For the text-containing cell, return its midpoint in (x, y) coordinate format. 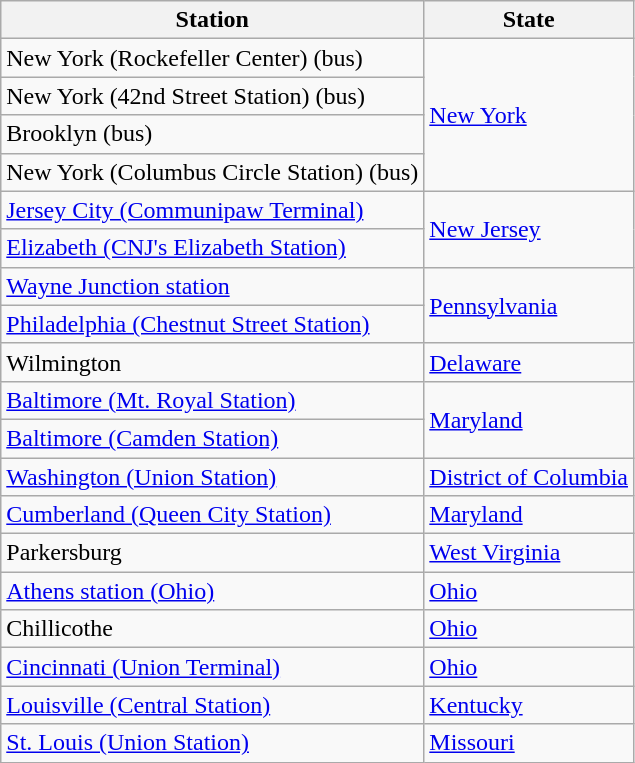
Chillicothe (212, 629)
Baltimore (Mt. Royal Station) (212, 400)
Parkersburg (212, 553)
Pennsylvania (529, 305)
Baltimore (Camden Station) (212, 438)
Kentucky (529, 705)
Station (212, 20)
Cumberland (Queen City Station) (212, 515)
New Jersey (529, 229)
Wayne Junction station (212, 286)
West Virginia (529, 553)
Missouri (529, 743)
Athens station (Ohio) (212, 591)
Delaware (529, 362)
New York (Columbus Circle Station) (bus) (212, 172)
Jersey City (Communipaw Terminal) (212, 210)
New York (Rockefeller Center) (bus) (212, 58)
Philadelphia (Chestnut Street Station) (212, 324)
Cincinnati (Union Terminal) (212, 667)
Wilmington (212, 362)
Washington (Union Station) (212, 477)
New York (529, 115)
Louisville (Central Station) (212, 705)
District of Columbia (529, 477)
State (529, 20)
Brooklyn (bus) (212, 134)
Elizabeth (CNJ's Elizabeth Station) (212, 248)
St. Louis (Union Station) (212, 743)
New York (42nd Street Station) (bus) (212, 96)
